Find where the given text appears and provide that cell's center as [X, Y] coordinate. 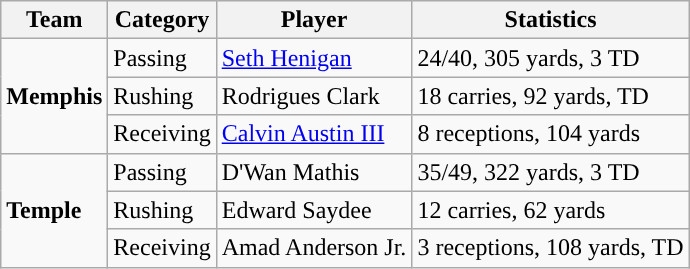
12 carries, 62 yards [550, 210]
3 receptions, 108 yards, TD [550, 248]
Player [314, 20]
35/49, 322 yards, 3 TD [550, 172]
Rodrigues Clark [314, 96]
Calvin Austin III [314, 134]
Amad Anderson Jr. [314, 248]
Statistics [550, 20]
D'Wan Mathis [314, 172]
Team [54, 20]
Category [162, 20]
Memphis [54, 96]
Seth Henigan [314, 58]
Edward Saydee [314, 210]
8 receptions, 104 yards [550, 134]
Temple [54, 210]
18 carries, 92 yards, TD [550, 96]
24/40, 305 yards, 3 TD [550, 58]
